Search for the cell housing the specified text and yield its (x, y) center coordinate. 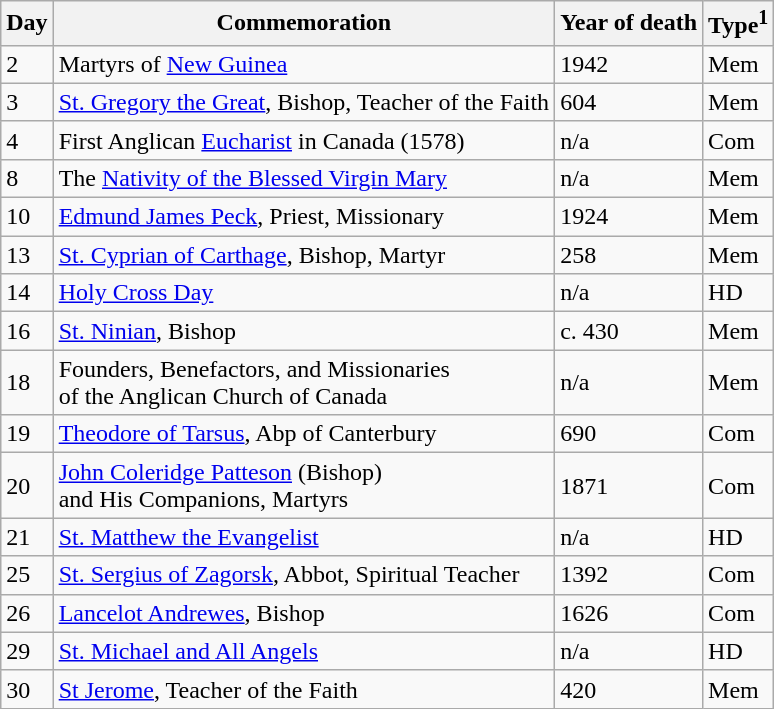
St. Ninian, Bishop (304, 331)
4 (27, 140)
Commemoration (304, 24)
8 (27, 178)
10 (27, 217)
16 (27, 331)
Day (27, 24)
1392 (629, 575)
Theodore of Tarsus, Abp of Canterbury (304, 434)
1924 (629, 217)
St Jerome, Teacher of the Faith (304, 689)
John Coleridge Patteson (Bishop)and His Companions, Martyrs (304, 486)
First Anglican Eucharist in Canada (1578) (304, 140)
690 (629, 434)
St. Gregory the Great, Bishop, Teacher of the Faith (304, 102)
1871 (629, 486)
Type1 (738, 24)
420 (629, 689)
The Nativity of the Blessed Virgin Mary (304, 178)
St. Cyprian of Carthage, Bishop, Martyr (304, 255)
1942 (629, 64)
c. 430 (629, 331)
Year of death (629, 24)
Lancelot Andrewes, Bishop (304, 613)
St. Michael and All Angels (304, 651)
258 (629, 255)
Martyrs of New Guinea (304, 64)
29 (27, 651)
1626 (629, 613)
Holy Cross Day (304, 293)
30 (27, 689)
21 (27, 537)
2 (27, 64)
Edmund James Peck, Priest, Missionary (304, 217)
Founders, Benefactors, and Missionariesof the Anglican Church of Canada (304, 382)
20 (27, 486)
26 (27, 613)
19 (27, 434)
25 (27, 575)
18 (27, 382)
St. Sergius of Zagorsk, Abbot, Spiritual Teacher (304, 575)
604 (629, 102)
St. Matthew the Evangelist (304, 537)
14 (27, 293)
3 (27, 102)
13 (27, 255)
